Locate the cell with the specified text and output its (x, y) center coordinate. 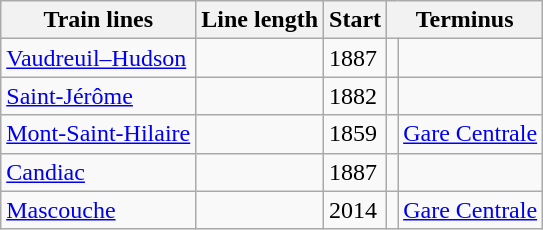
1882 (356, 96)
Saint-Jérôme (98, 96)
Start (356, 20)
Line length (260, 20)
Terminus (465, 20)
Mont-Saint-Hilaire (98, 134)
Candiac (98, 172)
2014 (356, 210)
Vaudreuil–Hudson (98, 58)
1859 (356, 134)
Train lines (98, 20)
Mascouche (98, 210)
